Return the [x, y] coordinate for the center point of the cell that contains the specified text.  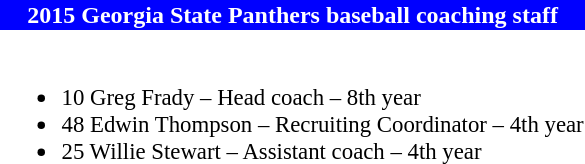
2015 Georgia State Panthers baseball coaching staff [292, 15]
